Provide the (x, y) coordinate of the cell's center where the given text is located.  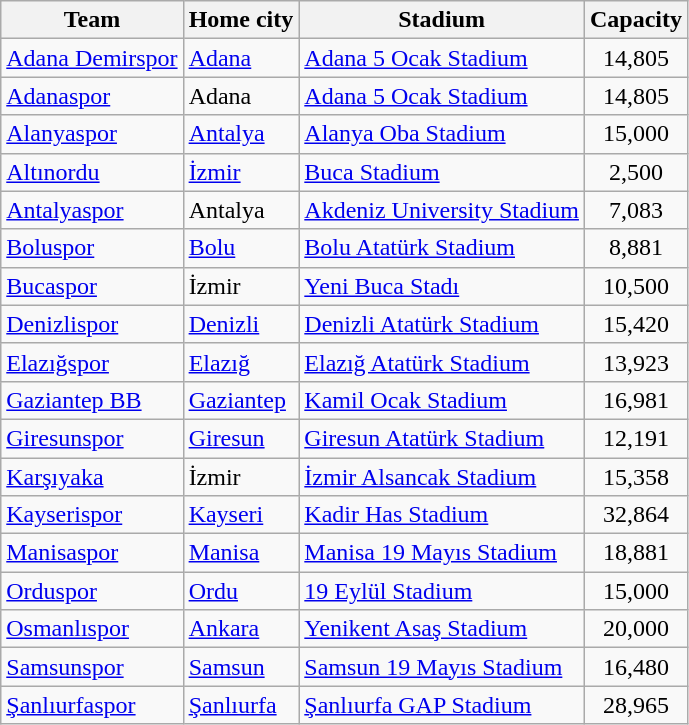
Şanlıurfa GAP Stadium (442, 705)
Giresun (241, 438)
Manisaspor (92, 553)
Elazığ Atatürk Stadium (442, 362)
Yeni Buca Stadı (442, 286)
Osmanlıspor (92, 629)
Giresun Atatürk Stadium (442, 438)
Ordu (241, 591)
32,864 (636, 515)
Gaziantep (241, 400)
18,881 (636, 553)
Şanlıurfaspor (92, 705)
Capacity (636, 20)
Akdeniz University Stadium (442, 210)
Şanlıurfa (241, 705)
Altınordu (92, 172)
Adanaspor (92, 96)
Bolu Atatürk Stadium (442, 248)
Home city (241, 20)
20,000 (636, 629)
Alanya Oba Stadium (442, 134)
Alanyaspor (92, 134)
Stadium (442, 20)
Adana Demirspor (92, 58)
Samsun 19 Mayıs Stadium (442, 667)
15,420 (636, 324)
Samsunspor (92, 667)
Kamil Ocak Stadium (442, 400)
Manisa 19 Mayıs Stadium (442, 553)
Yenikent Asaş Stadium (442, 629)
Orduspor (92, 591)
Antalyaspor (92, 210)
Elazığspor (92, 362)
İzmir Alsancak Stadium (442, 477)
Denizlispor (92, 324)
7,083 (636, 210)
8,881 (636, 248)
Kadir Has Stadium (442, 515)
Gaziantep BB (92, 400)
10,500 (636, 286)
Ankara (241, 629)
Giresunspor (92, 438)
28,965 (636, 705)
Team (92, 20)
Boluspor (92, 248)
16,480 (636, 667)
Samsun (241, 667)
13,923 (636, 362)
Kayserispor (92, 515)
16,981 (636, 400)
19 Eylül Stadium (442, 591)
Bucaspor (92, 286)
Manisa (241, 553)
Buca Stadium (442, 172)
Denizli (241, 324)
2,500 (636, 172)
Denizli Atatürk Stadium (442, 324)
Karşıyaka (92, 477)
Elazığ (241, 362)
Bolu (241, 248)
12,191 (636, 438)
Kayseri (241, 515)
15,358 (636, 477)
